Identify which cell holds the provided text, then report its (x, y) central coordinate. 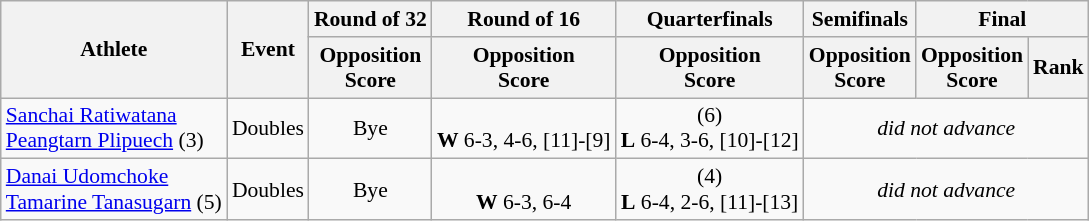
Athlete (114, 50)
(6) L 6-4, 3-6, [10]-[12] (710, 128)
Danai Udomchoke Tamarine Tanasugarn (5) (114, 190)
W 6-3, 4-6, [11]-[9] (524, 128)
Event (268, 50)
Semifinals (860, 19)
Rank (1058, 68)
Sanchai Ratiwatana Peangtarn Plipuech (3) (114, 128)
Final (1002, 19)
(4) L 6-4, 2-6, [11]-[13] (710, 190)
Round of 32 (370, 19)
W 6-3, 6-4 (524, 190)
Quarterfinals (710, 19)
Round of 16 (524, 19)
